Find where the given text appears and provide that cell's center as (X, Y) coordinate. 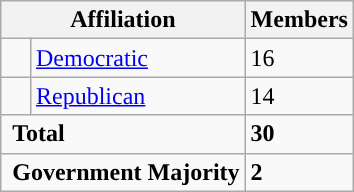
2 (299, 172)
Republican (138, 96)
Government Majority (123, 172)
Affiliation (123, 20)
Members (299, 20)
16 (299, 58)
14 (299, 96)
30 (299, 134)
Total (123, 134)
Democratic (138, 58)
